From the cell containing the given text, extract its center point as [X, Y] coordinate. 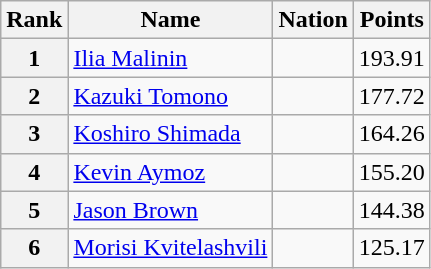
3 [34, 134]
155.20 [392, 172]
Nation [313, 20]
Points [392, 20]
1 [34, 58]
Kevin Aymoz [170, 172]
Koshiro Shimada [170, 134]
Rank [34, 20]
193.91 [392, 58]
144.38 [392, 210]
Jason Brown [170, 210]
2 [34, 96]
Ilia Malinin [170, 58]
5 [34, 210]
125.17 [392, 248]
Morisi Kvitelashvili [170, 248]
164.26 [392, 134]
6 [34, 248]
Name [170, 20]
Kazuki Tomono [170, 96]
4 [34, 172]
177.72 [392, 96]
